Return the [X, Y] coordinate for the center point of the cell that contains the specified text.  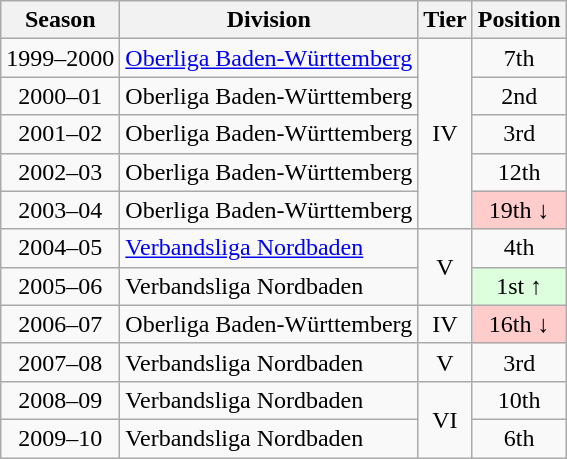
VI [446, 419]
4th [519, 248]
2000–01 [60, 96]
2003–04 [60, 210]
2008–09 [60, 400]
Position [519, 20]
6th [519, 438]
2009–10 [60, 438]
2nd [519, 96]
7th [519, 58]
Tier [446, 20]
2004–05 [60, 248]
16th ↓ [519, 324]
Season [60, 20]
2005–06 [60, 286]
2002–03 [60, 172]
19th ↓ [519, 210]
2001–02 [60, 134]
Division [269, 20]
10th [519, 400]
2006–07 [60, 324]
12th [519, 172]
1st ↑ [519, 286]
2007–08 [60, 362]
1999–2000 [60, 58]
